Determine the (X, Y) coordinate at the center of the cell enclosing the given text.  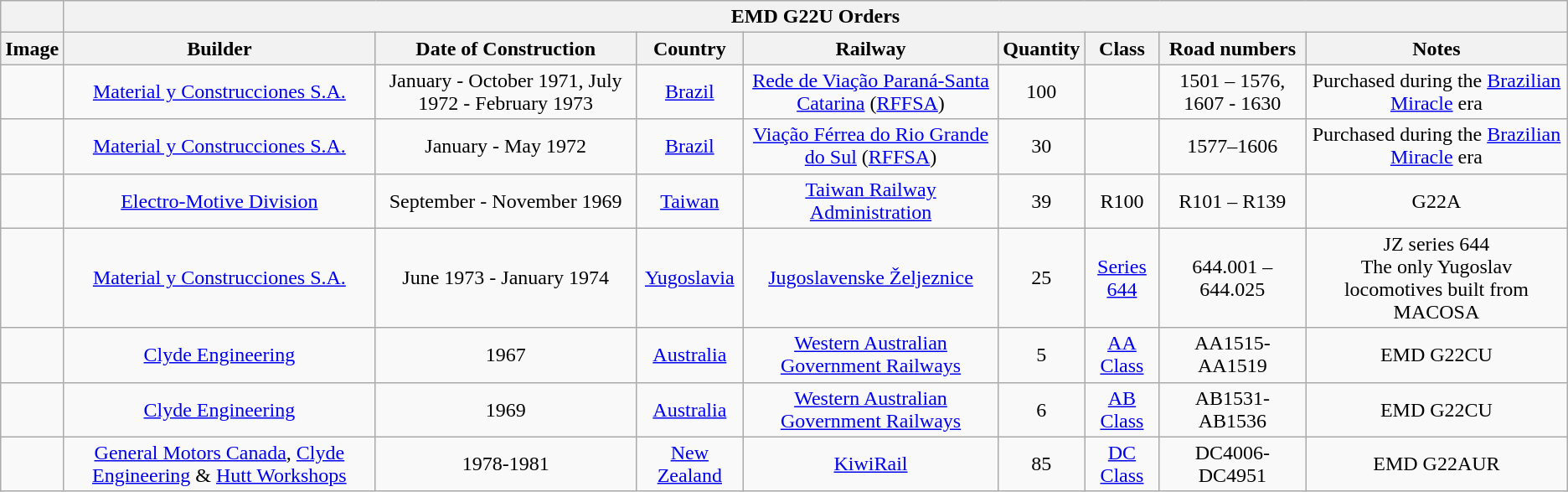
6 (1042, 409)
25 (1042, 278)
EMD G22U Orders (816, 17)
5 (1042, 355)
KiwiRail (871, 464)
100 (1042, 92)
September - November 1969 (506, 201)
Electro-Motive Division (219, 201)
New Zealand (689, 464)
General Motors Canada, Clyde Engineering & Hutt Workshops (219, 464)
1577–1606 (1233, 146)
DC Class (1122, 464)
Notes (1437, 49)
JZ series 644The only Yugoslav locomotives built from MACOSA (1437, 278)
AB Class (1122, 409)
Image (32, 49)
1969 (506, 409)
January - October 1971, July 1972 - February 1973 (506, 92)
AA1515-AA1519 (1233, 355)
Taiwan Railway Administration (871, 201)
Quantity (1042, 49)
1967 (506, 355)
Viação Férrea do Rio Grande do Sul (RFFSA) (871, 146)
39 (1042, 201)
Yugoslavia (689, 278)
Rede de Viação Paraná-Santa Catarina (RFFSA) (871, 92)
1978-1981 (506, 464)
EMD G22AUR (1437, 464)
85 (1042, 464)
Series 644 (1122, 278)
June 1973 - January 1974 (506, 278)
Railway (871, 49)
Taiwan (689, 201)
DC4006-DC4951 (1233, 464)
Road numbers (1233, 49)
Jugoslavenske Željeznice (871, 278)
January - May 1972 (506, 146)
1501 – 1576, 1607 - 1630 (1233, 92)
G22A (1437, 201)
644.001 – 644.025 (1233, 278)
R100 (1122, 201)
R101 – R139 (1233, 201)
AB1531-AB1536 (1233, 409)
AA Class (1122, 355)
Builder (219, 49)
Country (689, 49)
30 (1042, 146)
Class (1122, 49)
Date of Construction (506, 49)
